Locate the cell with the specified text and output its [X, Y] center coordinate. 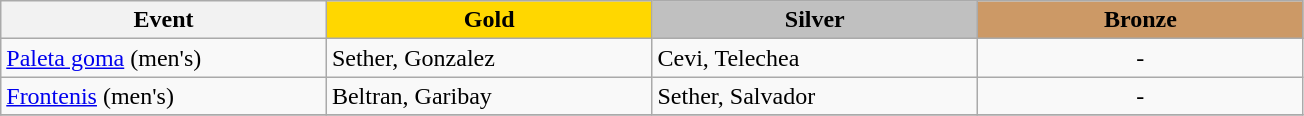
Gold [489, 20]
Event [164, 20]
Frontenis (men's) [164, 96]
Paleta goma (men's) [164, 58]
Beltran, Garibay [489, 96]
Silver [815, 20]
Sether, Gonzalez [489, 58]
Sether, Salvador [815, 96]
Bronze [1141, 20]
Cevi, Telechea [815, 58]
